From the cell containing the given text, extract its center point as [X, Y] coordinate. 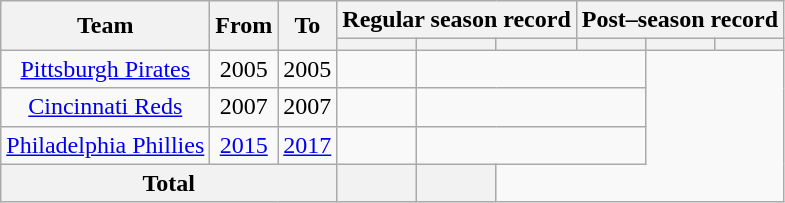
Team [106, 26]
Pittsburgh Pirates [106, 69]
Cincinnati Reds [106, 107]
Post–season record [680, 20]
To [308, 26]
2015 [244, 145]
2017 [308, 145]
Total [169, 183]
Philadelphia Phillies [106, 145]
Regular season record [456, 20]
From [244, 26]
